From the cell containing the given text, extract its center point as [X, Y] coordinate. 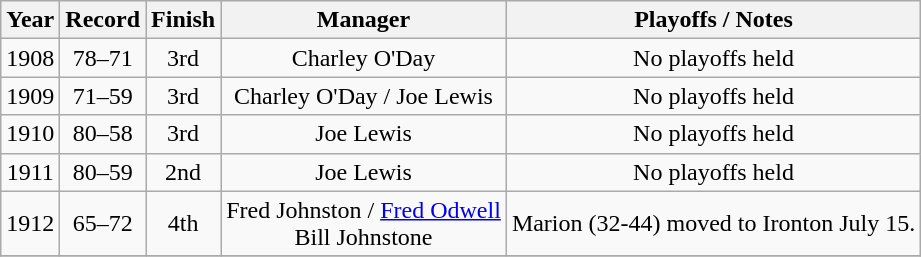
80–59 [103, 172]
1908 [30, 58]
65–72 [103, 224]
Year [30, 20]
Charley O'Day / Joe Lewis [364, 96]
Finish [184, 20]
Playoffs / Notes [713, 20]
1909 [30, 96]
4th [184, 224]
1910 [30, 134]
Fred Johnston / Fred Odwell Bill Johnstone [364, 224]
71–59 [103, 96]
1911 [30, 172]
Marion (32-44) moved to Ironton July 15. [713, 224]
Record [103, 20]
78–71 [103, 58]
1912 [30, 224]
Charley O'Day [364, 58]
Manager [364, 20]
2nd [184, 172]
80–58 [103, 134]
